Locate the cell with the specified text and output its [x, y] center coordinate. 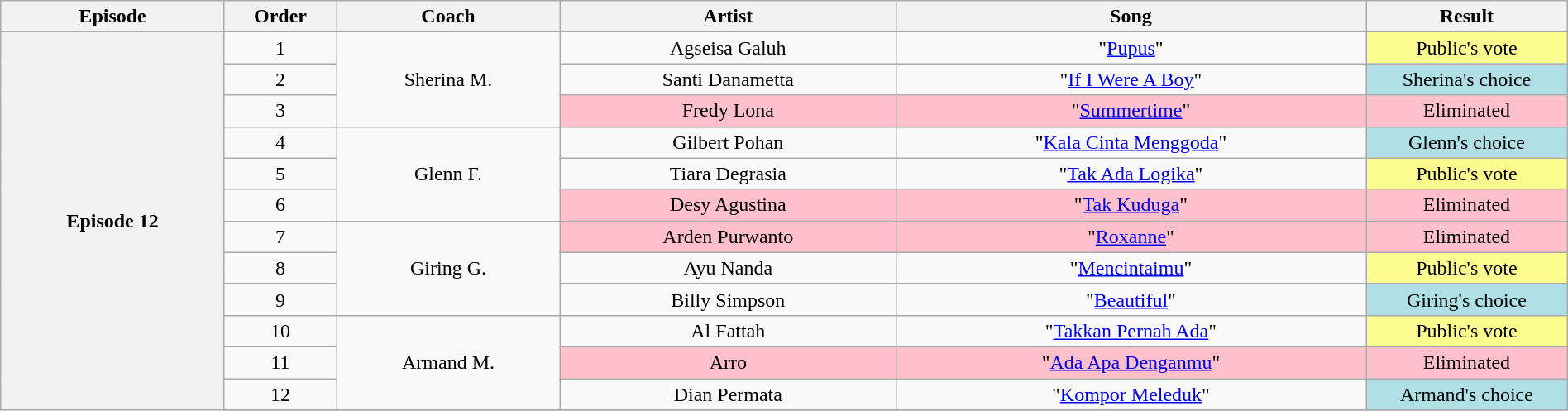
Coach [448, 17]
Gilbert Pohan [728, 142]
3 [280, 111]
"Takkan Pernah Ada" [1131, 331]
"Summertime" [1131, 111]
Giring's choice [1467, 299]
Giring G. [448, 268]
Song [1131, 17]
"Mencintaimu" [1131, 268]
Desy Agustina [728, 205]
Fredy Lona [728, 111]
12 [280, 394]
Arden Purwanto [728, 237]
Agseisa Galuh [728, 48]
"Kompor Meleduk" [1131, 394]
Tiara Degrasia [728, 174]
Episode [112, 17]
"Tak Ada Logika" [1131, 174]
"Pupus" [1131, 48]
Billy Simpson [728, 299]
1 [280, 48]
Arro [728, 362]
Al Fattah [728, 331]
Armand M. [448, 362]
"Roxanne" [1131, 237]
Order [280, 17]
Artist [728, 17]
Sherina's choice [1467, 79]
Sherina M. [448, 79]
Armand's choice [1467, 394]
"Kala Cinta Menggoda" [1131, 142]
11 [280, 362]
8 [280, 268]
Episode 12 [112, 222]
Dian Permata [728, 394]
"Tak Kuduga" [1131, 205]
Santi Danametta [728, 79]
Glenn F. [448, 174]
7 [280, 237]
5 [280, 174]
"Ada Apa Denganmu" [1131, 362]
4 [280, 142]
"Beautiful" [1131, 299]
2 [280, 79]
"If I Were A Boy" [1131, 79]
Glenn's choice [1467, 142]
9 [280, 299]
Result [1467, 17]
Ayu Nanda [728, 268]
10 [280, 331]
6 [280, 205]
